Extract the (x, y) coordinate from the center of the cell holding the provided text.  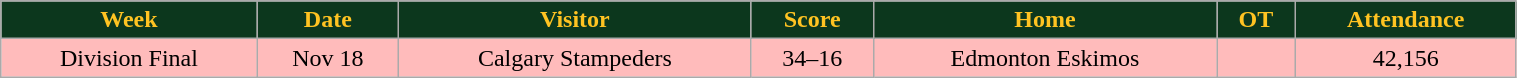
Calgary Stampeders (575, 58)
Edmonton Eskimos (1044, 58)
OT (1256, 20)
Week (129, 20)
Division Final (129, 58)
Date (328, 20)
Home (1044, 20)
Nov 18 (328, 58)
42,156 (1406, 58)
Score (812, 20)
Attendance (1406, 20)
34–16 (812, 58)
Visitor (575, 20)
